Provide the [x, y] coordinate of the cell's center where the given text is located.  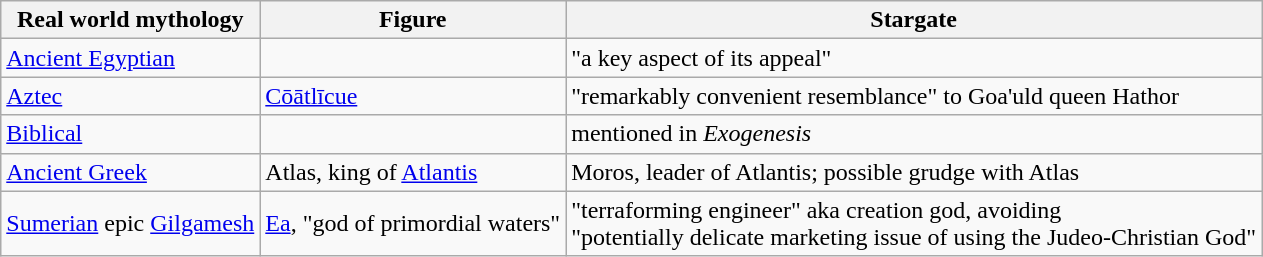
"terraforming engineer" aka creation god, avoiding"potentially delicate marketing issue of using the Judeo-Christian God" [914, 224]
Cōātlīcue [413, 96]
Biblical [130, 134]
Aztec [130, 96]
Atlas, king of Atlantis [413, 172]
Real world mythology [130, 20]
Ancient Greek [130, 172]
Ancient Egyptian [130, 58]
"a key aspect of its appeal" [914, 58]
Ea, "god of primordial waters" [413, 224]
Stargate [914, 20]
"remarkably convenient resemblance" to Goa'uld queen Hathor [914, 96]
mentioned in Exogenesis [914, 134]
Figure [413, 20]
Moros, leader of Atlantis; possible grudge with Atlas [914, 172]
Sumerian epic Gilgamesh [130, 224]
